For the text-containing cell, return its midpoint in (x, y) coordinate format. 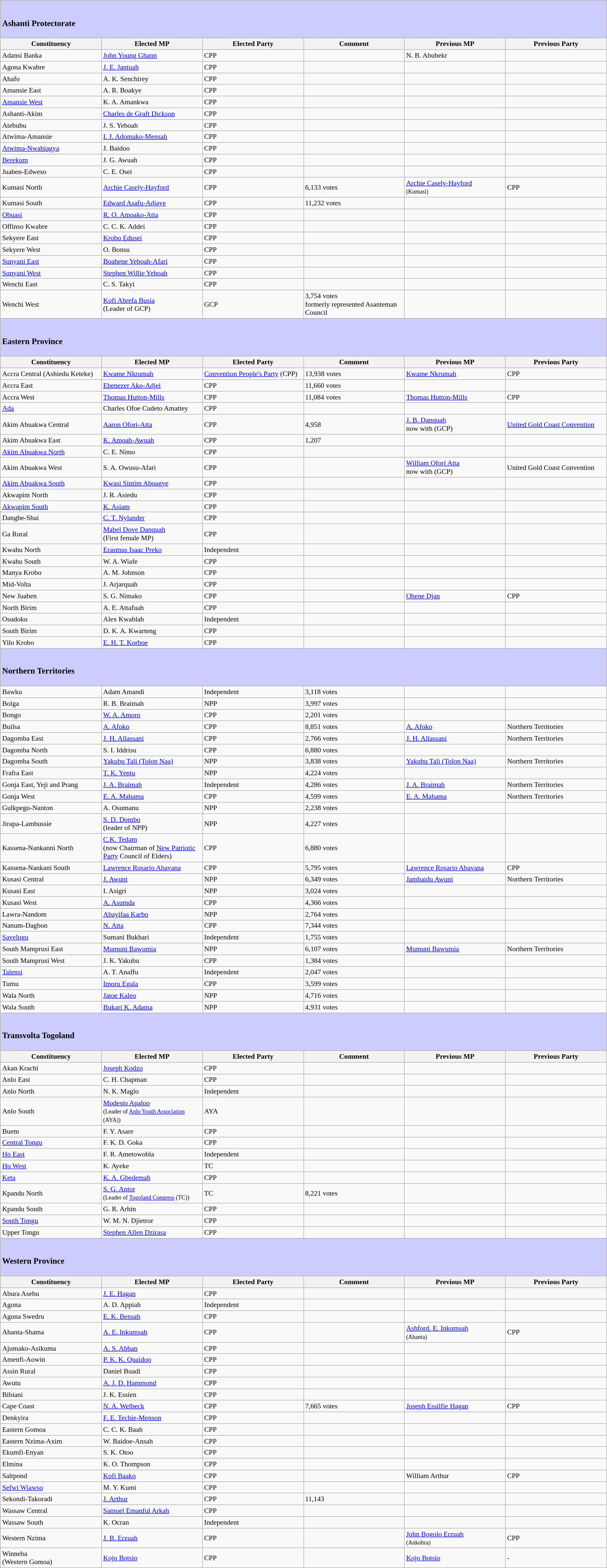
Eastern Gomoa (51, 1430)
Stephen Willie Yeboah (152, 273)
A. E. Inkumsah (152, 1333)
Dangbe-Shai (51, 518)
R. B. Braimah (152, 704)
Kwahu South (51, 561)
Kassena-Nankanni North (51, 848)
Kusasi Central (51, 879)
J. Arjarquah (152, 585)
Aaron Ofori-Atta (152, 424)
Wenchi East (51, 284)
J. B. Erzuah (152, 1538)
Charles de Graft Dickson (152, 114)
A. R. Boakye (152, 91)
Accra West (51, 397)
R. O. Amoako-Atta (152, 215)
C. S. Takyi (152, 284)
C. H. Chapman (152, 1080)
N. A. Welbeck (152, 1406)
Assin Rural (51, 1372)
11,084 votes (354, 397)
4,931 votes (354, 1007)
3,997 votes (354, 704)
Agona Swedru (51, 1317)
Kpandu North (51, 1193)
Ashford. E. Inkumsah(Ahanta) (455, 1333)
Accra Central (Ashiedu Keteke) (51, 374)
D. K. A. Kwarteng (152, 631)
W. M. N. Djietror (152, 1221)
1,755 votes (354, 937)
Ebenezer Ako-Adjei (152, 385)
Ahanta-Shama (51, 1333)
Kumasi North (51, 188)
Adansi Banka (51, 56)
11,232 votes (354, 203)
Amansie East (51, 91)
Dagomba North (51, 750)
Archie Casely-Hayford(Kumasi) (455, 188)
P. K. K. Quaidoo (152, 1360)
A. D. Appiah (152, 1305)
J. K. Essien (152, 1395)
Manya Krobo (51, 573)
Akan Krachi (51, 1068)
S. G. Antor (Leader of Togoland Congress (TC)) (152, 1193)
Abura Asebu (51, 1294)
K. A. Gbedemah (152, 1178)
Daniel Buadi (152, 1372)
Convention People's Party (CPP) (253, 374)
Akim Abuakwa East (51, 440)
Buem (51, 1131)
J. E. Jantuah (152, 67)
7,344 votes (354, 926)
William Ofori Attanow with (GCP) (455, 467)
Nanum-Dagbon (51, 926)
J. K. Yakubu (152, 961)
Obuasi (51, 215)
Wassaw South (51, 1522)
F. K. D. Goka (152, 1143)
Ashanti Protectorate (303, 19)
S. A. Owusu-Afari (152, 467)
Gulkpegu-Nanton (51, 808)
3,754 votesformerly represented Asanteman Council (354, 304)
N. K. Maglo (152, 1092)
A. K. Senchirey (152, 79)
J. S. Yeboah (152, 125)
Kwahu North (51, 550)
4,366 votes (354, 903)
Adam Amandi (152, 692)
GCP (253, 304)
Gonja East, Yeji and Prang (51, 785)
New Juaben (51, 596)
S. I. Iddrisu (152, 750)
W. Baidoe-Ansah (152, 1441)
Offinso Kwabre (51, 226)
Wenchi West (51, 304)
Sumani Bukhari (152, 937)
Dagomba East (51, 738)
Ashanti-Akim (51, 114)
J. Arthur (152, 1499)
J. Baidoo (152, 149)
A. S. Abban (152, 1348)
Anlo East (51, 1080)
6,107 votes (354, 949)
A. T. Anaffu (152, 972)
Wala North (51, 995)
1,384 votes (354, 961)
Akwapim South (51, 507)
N. B. Abubekr (455, 56)
Kusasi West (51, 903)
Ekumfi-Enyan (51, 1453)
Ho West (51, 1166)
E. H. T. Korboe (152, 643)
K. A. Amankwa (152, 102)
1,207 (354, 440)
Amansie West (51, 102)
Sekondi-Takoradi (51, 1499)
4,599 votes (354, 796)
4,286 votes (354, 785)
J. R. Asiedu (152, 495)
Atwima-Nwabiagya (51, 149)
T. K. Yentu (152, 773)
J. G. Awuah (152, 160)
Awutu (51, 1383)
Mid-Volta (51, 585)
Kpandu South (51, 1209)
J. Awuni (152, 879)
William Arthur (455, 1476)
Central Tongu (51, 1143)
K. Ocran (152, 1522)
South Birim (51, 631)
O. Bonsu (152, 250)
C. C. K. Baah (152, 1430)
Agona (51, 1305)
S. D. Dombo(leader of NPP) (152, 824)
Modesto Apaloo(Leader of Anlo Youth Association (AYA)) (152, 1111)
Akim Abuakwa West (51, 467)
Joseph Kodzo (152, 1068)
3,024 votes (354, 891)
Berekum (51, 160)
Cape Coast (51, 1406)
S. G. Nimako (152, 596)
Eastern Province (303, 338)
Sunyani East (51, 261)
C. C. K. Addei (152, 226)
Sekyere East (51, 238)
Joseph Essilfie Hagan (455, 1406)
2,238 votes (354, 808)
K. Asiam (152, 507)
South Mamprusi East (51, 949)
Gonja West (51, 796)
Keta (51, 1178)
I. J. Adomako-Mensah (152, 137)
South Mamprusi West (51, 961)
2,047 votes (354, 972)
Kofi Abrefa Busia (Leader of GCP) (152, 304)
J. B. Danquahnow with (GCP) (455, 424)
Stephen Allen Dzirasa (152, 1232)
6,349 votes (354, 879)
Boahene Yeboah-Afari (152, 261)
2,764 votes (354, 914)
J. E. Hagan (152, 1294)
A. E. Attafuah (152, 608)
Transvolta Togoland (303, 1032)
Bukari K. Adama (152, 1007)
S. K. Otoo (152, 1453)
Juaben-Edweso (51, 172)
Western Province (303, 1257)
6,133 votes (354, 188)
2,766 votes (354, 738)
Builsa (51, 727)
Osudoku (51, 619)
Agona Kwabre (51, 67)
3,118 votes (354, 692)
Bawku (51, 692)
13,938 votes (354, 374)
Kofi Baako (152, 1476)
South Tongu (51, 1221)
Ada (51, 409)
Lawra-Nandom (51, 914)
Sekyere West (51, 250)
Elmina (51, 1464)
Kumasi South (51, 203)
A. J. D. Hammond (152, 1383)
Winneba(Western Gomoa) (51, 1558)
Ahafo (51, 79)
Western Nzima (51, 1538)
2,201 votes (354, 715)
Anlo South (51, 1111)
8,221 votes (354, 1193)
Jambaidu Awuni (455, 879)
K. O. Thompson (152, 1464)
Frafra East (51, 773)
4,716 votes (354, 995)
Charles Ofoe Cudeto Amattey (152, 409)
Bolga (51, 704)
Talensi (51, 972)
Akim Abuakwa Central (51, 424)
- (556, 1558)
Jatoe Kaleo (152, 995)
Yilo Krobo (51, 643)
Denkyira (51, 1418)
Bongo (51, 715)
M. Y. Kumi (152, 1488)
John Bogolo Erzuah(Ankobra) (455, 1538)
Jirapa-Lambussie (51, 824)
Akwapim North (51, 495)
Sunyani West (51, 273)
Kwasi Sintim Aboagye (152, 483)
Akim Abuakwa South (51, 483)
Imoru Egala (152, 984)
Accra East (51, 385)
Samuel Emanful Arkah (152, 1511)
C. E. Osei (152, 172)
11,143 (354, 1499)
N. Atta (152, 926)
Atwima-Amansie (51, 137)
Krobo Edusei (152, 238)
5,795 votes (354, 868)
A. M. Johnson (152, 573)
Abayifaa Karbo (152, 914)
K. Amoah-Awuah (152, 440)
Kusasi East (51, 891)
Sefwi Wiawso (51, 1488)
C.K. Tedam (now Chairman of New Patriotic Party Council of Elders) (152, 848)
Dagomba South (51, 762)
Archie Casely-Hayford (152, 188)
Erasmus Isaac Preko (152, 550)
North Birim (51, 608)
Savelugu (51, 937)
Bibiani (51, 1395)
G. R. Arhin (152, 1209)
11,660 votes (354, 385)
A. Asumda (152, 903)
W. A. Wiafe (152, 561)
Saltpond (51, 1476)
Ajumako-Asikuma (51, 1348)
Ho East (51, 1154)
W. A. Amoro (152, 715)
8,851 votes (354, 727)
AYA (253, 1111)
Upper Tongu (51, 1232)
Edward Asafu-Adjaye (152, 203)
Mabel Dove Danquah(First female MP) (152, 534)
F. E. Techie-Menson (152, 1418)
A. Osumanu (152, 808)
Ga Rural (51, 534)
Ohene Djan (455, 596)
F. Y. Asare (152, 1131)
Atebubu (51, 125)
Akim Abuakwa North (51, 452)
K. Ayeke (152, 1166)
C. E. Nimo (152, 452)
7,665 votes (354, 1406)
Tumu (51, 984)
Eastern Nzima-Axim (51, 1441)
F. R. Ametowobla (152, 1154)
4,958 (354, 424)
4,227 votes (354, 824)
E. K. Bensah (152, 1317)
Wala South (51, 1007)
Alex Kwablah (152, 619)
I. Asigri (152, 891)
Wassaw Central (51, 1511)
4,224 votes (354, 773)
Anlo North (51, 1092)
3,838 votes (354, 762)
C. T. Nylander (152, 518)
3,599 votes (354, 984)
John Young Ghann (152, 56)
Amenfi-Aowin (51, 1360)
Kassena-Nankani South (51, 868)
